Identify which cell holds the provided text, then report its (X, Y) central coordinate. 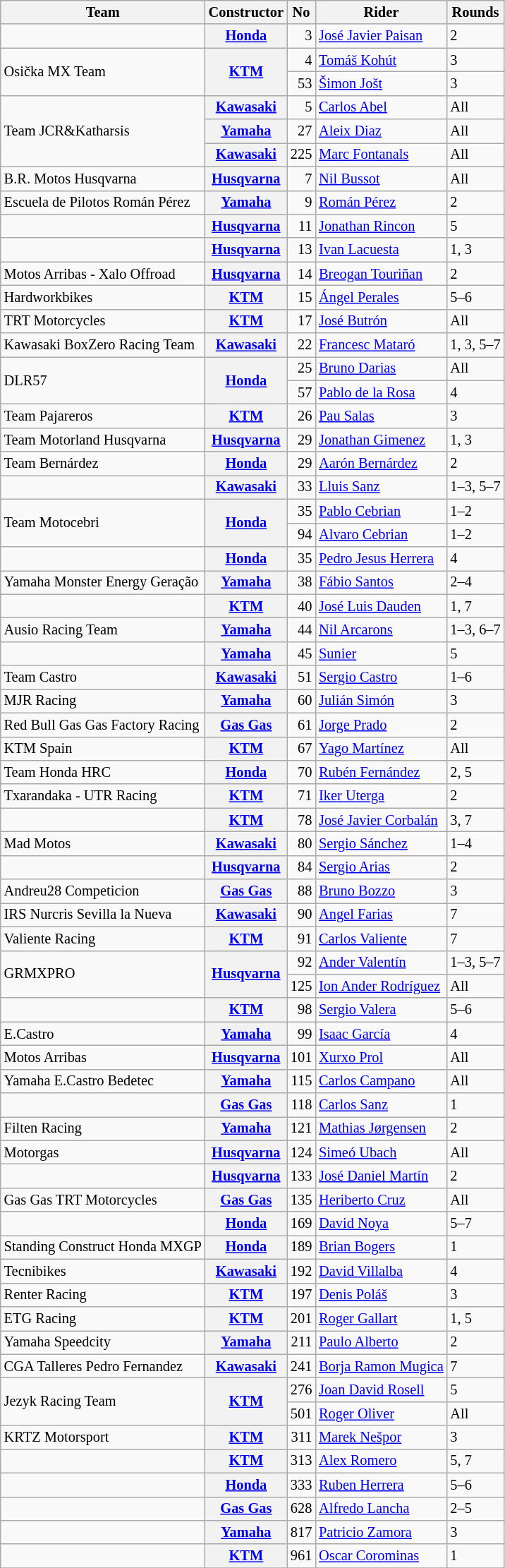
David Noya (381, 1224)
Simeó Ubach (381, 1152)
192 (301, 1271)
Heriberto Cruz (381, 1200)
MJR Racing (103, 701)
88 (301, 891)
225 (301, 155)
Filten Racing (103, 1128)
Sergio Valera (381, 1010)
Marc Fontanals (381, 155)
Sergio Arias (381, 867)
121 (301, 1128)
Breogan Touriñan (381, 274)
B.R. Motos Husqvarna (103, 179)
Mathias Jørgensen (381, 1128)
Aleix Diaz (381, 131)
No (301, 12)
Red Bull Gas Gas Factory Racing (103, 725)
60 (301, 701)
Mad Motos (103, 843)
Nil Arcarons (381, 629)
Jorge Prado (381, 725)
IRS Nurcris Sevilla la Nueva (103, 915)
189 (301, 1247)
1, 5 (475, 1318)
Jezyk Racing Team (103, 1401)
313 (301, 1461)
Yamaha E.Castro Bedetec (103, 1081)
Team Motocebri (103, 522)
Yago Martínez (381, 749)
Patricio Zamora (381, 1532)
Bruno Bozzo (381, 891)
2–4 (475, 582)
51 (301, 677)
67 (301, 749)
628 (301, 1509)
Sergio Sánchez (381, 843)
Pedro Jesus Herrera (381, 558)
Osička MX Team (103, 72)
84 (301, 867)
José Daniel Martín (381, 1176)
817 (301, 1532)
Team Honda HRC (103, 772)
9 (301, 203)
1–3, 6–7 (475, 629)
Motos Arribas - Xalo Offroad (103, 274)
Team Bernárdez (103, 464)
Brian Bogers (381, 1247)
17 (301, 321)
501 (301, 1413)
40 (301, 606)
Valiente Racing (103, 939)
Team Motorland Husqvarna (103, 440)
197 (301, 1295)
44 (301, 629)
KTM Spain (103, 749)
Motos Arribas (103, 1057)
Rider (381, 12)
Nil Bussot (381, 179)
Borja Ramon Mugica (381, 1366)
Carlos Campano (381, 1081)
Xurxo Prol (381, 1057)
CGA Talleres Pedro Fernandez (103, 1366)
Jonathan Rincon (381, 226)
Txarandaka - UTR Racing (103, 796)
94 (301, 535)
Roger Oliver (381, 1413)
Roger Gallart (381, 1318)
71 (301, 796)
1–6 (475, 677)
125 (301, 986)
1, 7 (475, 606)
Lluis Sanz (381, 487)
José Javier Corbalán (381, 820)
Constructor (246, 12)
Tecnibikes (103, 1271)
Team (103, 12)
Joan David Rosell (381, 1389)
Jonathan Gimenez (381, 440)
Team Castro (103, 677)
Yamaha Monster Energy Geração (103, 582)
115 (301, 1081)
118 (301, 1105)
5, 7 (475, 1461)
Ivan Lacuesta (381, 250)
Šimon Jošt (381, 83)
Sergio Castro (381, 677)
1, 3, 5–7 (475, 345)
GRMXPRO (103, 974)
Rounds (475, 12)
DLR57 (103, 380)
Renter Racing (103, 1295)
241 (301, 1366)
333 (301, 1485)
91 (301, 939)
José Butrón (381, 321)
Alex Romero (381, 1461)
Carlos Valiente (381, 939)
Standing Construct Honda MXGP (103, 1247)
Paulo Alberto (381, 1342)
25 (301, 368)
124 (301, 1152)
70 (301, 772)
Julián Simón (381, 701)
Ander Valentín (381, 963)
53 (301, 83)
3, 7 (475, 820)
33 (301, 487)
Denis Poláš (381, 1295)
101 (301, 1057)
E.Castro (103, 1034)
Oscar Corominas (381, 1556)
Alvaro Cebrian (381, 535)
57 (301, 392)
Alfredo Lancha (381, 1509)
133 (301, 1176)
211 (301, 1342)
169 (301, 1224)
5–7 (475, 1224)
135 (301, 1200)
Hardworkbikes (103, 297)
45 (301, 653)
1–4 (475, 843)
José Luis Dauden (381, 606)
27 (301, 131)
92 (301, 963)
Team Pajareros (103, 416)
15 (301, 297)
99 (301, 1034)
Motorgas (103, 1152)
Marek Nešpor (381, 1437)
78 (301, 820)
KRTZ Motorsport (103, 1437)
Yamaha Speedcity (103, 1342)
Carlos Abel (381, 107)
Román Pérez (381, 203)
Gas Gas TRT Motorcycles (103, 1200)
Francesc Mataró (381, 345)
Pau Salas (381, 416)
Ruben Herrera (381, 1485)
61 (301, 725)
David Villalba (381, 1271)
Aarón Bernárdez (381, 464)
Pablo de la Rosa (381, 392)
311 (301, 1437)
Pablo Cebrian (381, 511)
Angel Farias (381, 915)
José Javier Paisan (381, 36)
Ausio Racing Team (103, 629)
TRT Motorcycles (103, 321)
14 (301, 274)
Ángel Perales (381, 297)
201 (301, 1318)
Kawasaki BoxZero Racing Team (103, 345)
11 (301, 226)
961 (301, 1556)
Iker Uterga (381, 796)
Carlos Sanz (381, 1105)
26 (301, 416)
Rubén Fernández (381, 772)
Bruno Darias (381, 368)
276 (301, 1389)
2–5 (475, 1509)
90 (301, 915)
38 (301, 582)
80 (301, 843)
Tomáš Kohút (381, 60)
2, 5 (475, 772)
13 (301, 250)
Isaac García (381, 1034)
ETG Racing (103, 1318)
Team JCR&Katharsis (103, 131)
22 (301, 345)
Andreu28 Competicion (103, 891)
98 (301, 1010)
Fábio Santos (381, 582)
Ion Ander Rodríguez (381, 986)
Escuela de Pilotos Román Pérez (103, 203)
Sunier (381, 653)
